Scan for the cell matching the given text and deliver its (X, Y) coordinate at center. 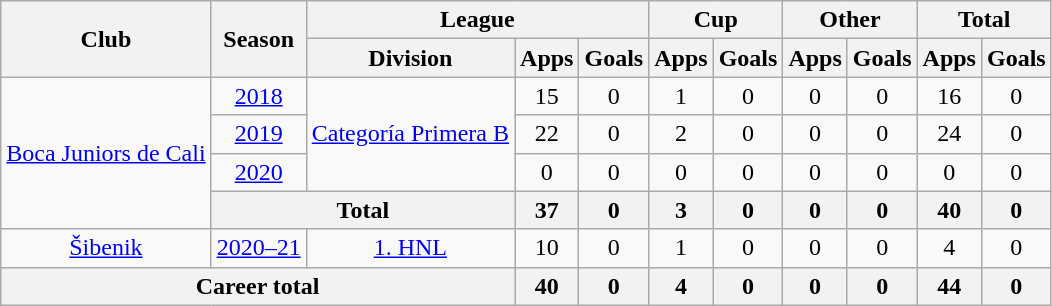
Boca Juniors de Cali (106, 153)
22 (547, 134)
1. HNL (410, 248)
24 (949, 134)
League (478, 20)
2020 (258, 172)
16 (949, 96)
2020–21 (258, 248)
2018 (258, 96)
3 (681, 210)
Club (106, 39)
Career total (258, 286)
10 (547, 248)
Categoría Primera B (410, 134)
2019 (258, 134)
2 (681, 134)
Other (850, 20)
37 (547, 210)
Cup (716, 20)
44 (949, 286)
15 (547, 96)
Season (258, 39)
Šibenik (106, 248)
Division (410, 58)
